Identify which cell holds the provided text, then report its (X, Y) central coordinate. 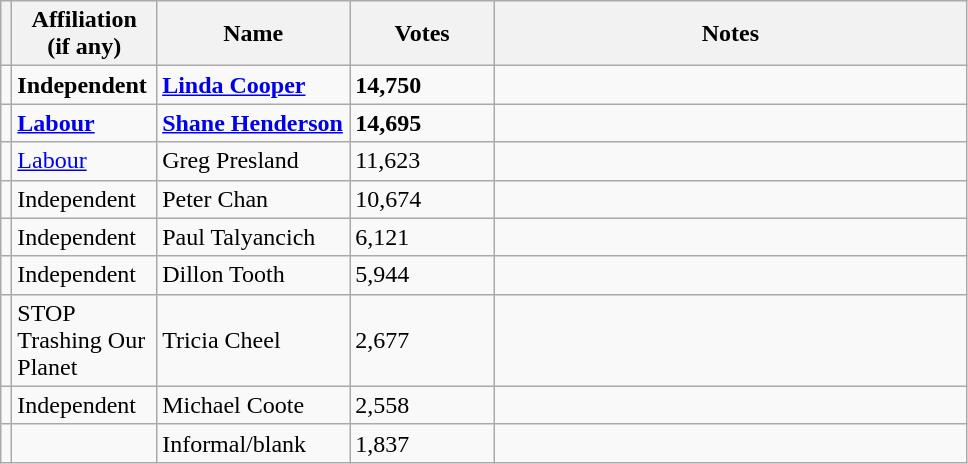
STOP Trashing Our Planet (84, 340)
Shane Henderson (254, 123)
6,121 (422, 237)
14,695 (422, 123)
Greg Presland (254, 161)
Informal/blank (254, 443)
Dillon Tooth (254, 275)
14,750 (422, 85)
10,674 (422, 199)
11,623 (422, 161)
Paul Talyancich (254, 237)
1,837 (422, 443)
Affiliation (if any) (84, 34)
Peter Chan (254, 199)
5,944 (422, 275)
Michael Coote (254, 405)
Tricia Cheel (254, 340)
Votes (422, 34)
Linda Cooper (254, 85)
Notes (730, 34)
2,558 (422, 405)
Name (254, 34)
2,677 (422, 340)
